Find where the given text appears and provide that cell's center as (X, Y) coordinate. 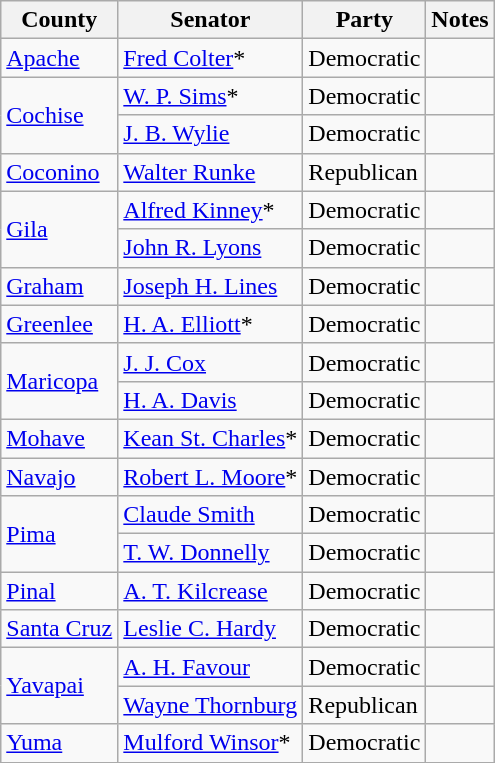
W. P. Sims* (210, 96)
Leslie C. Hardy (210, 629)
H. A. Elliott* (210, 324)
John R. Lyons (210, 248)
Mohave (60, 438)
J. B. Wylie (210, 134)
Yuma (60, 743)
A. T. Kilcrease (210, 591)
Robert L. Moore* (210, 477)
Yavapai (60, 686)
Walter Runke (210, 172)
Wayne Thornburg (210, 705)
Navajo (60, 477)
Maricopa (60, 381)
Alfred Kinney* (210, 210)
Kean St. Charles* (210, 438)
Graham (60, 286)
H. A. Davis (210, 400)
Fred Colter* (210, 58)
Greenlee (60, 324)
County (60, 20)
Party (364, 20)
Senator (210, 20)
Mulford Winsor* (210, 743)
Apache (60, 58)
Joseph H. Lines (210, 286)
Coconino (60, 172)
T. W. Donnelly (210, 553)
Pinal (60, 591)
Notes (460, 20)
Santa Cruz (60, 629)
Pima (60, 534)
Gila (60, 229)
Claude Smith (210, 515)
A. H. Favour (210, 667)
Cochise (60, 115)
J. J. Cox (210, 362)
